Detect which cell encompasses the target text, then output its [x, y] center coordinate. 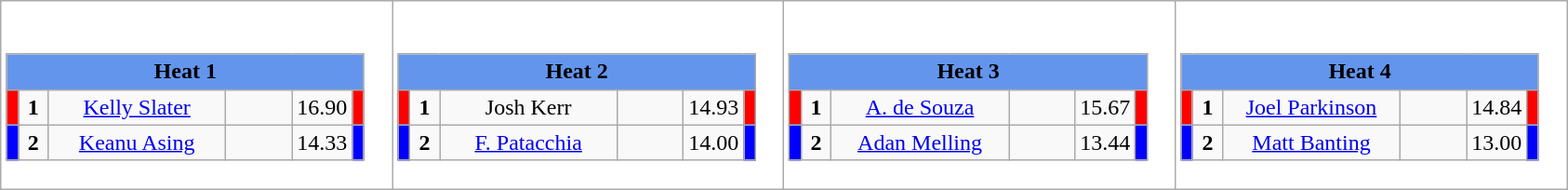
Heat 4 [1360, 72]
Heat 1 [185, 72]
15.67 [1105, 107]
Heat 3 1 A. de Souza 15.67 2 Adan Melling 13.44 [980, 95]
Matt Banting [1311, 142]
14.84 [1497, 107]
13.00 [1497, 142]
Kelly Slater [138, 107]
Heat 4 1 Joel Parkinson 14.84 2 Matt Banting 13.00 [1371, 95]
Heat 2 1 Josh Kerr 14.93 2 F. Patacchia 14.00 [588, 95]
13.44 [1105, 142]
A. de Souza [921, 107]
Joel Parkinson [1311, 107]
14.93 [714, 107]
Josh Kerr [528, 107]
Heat 2 [577, 72]
16.90 [322, 107]
Heat 3 [968, 72]
F. Patacchia [528, 142]
14.33 [322, 142]
Keanu Asing [138, 142]
14.00 [714, 142]
Adan Melling [921, 142]
Heat 1 1 Kelly Slater 16.90 2 Keanu Asing 14.33 [197, 95]
